From the cell containing the given text, extract its center point as (x, y) coordinate. 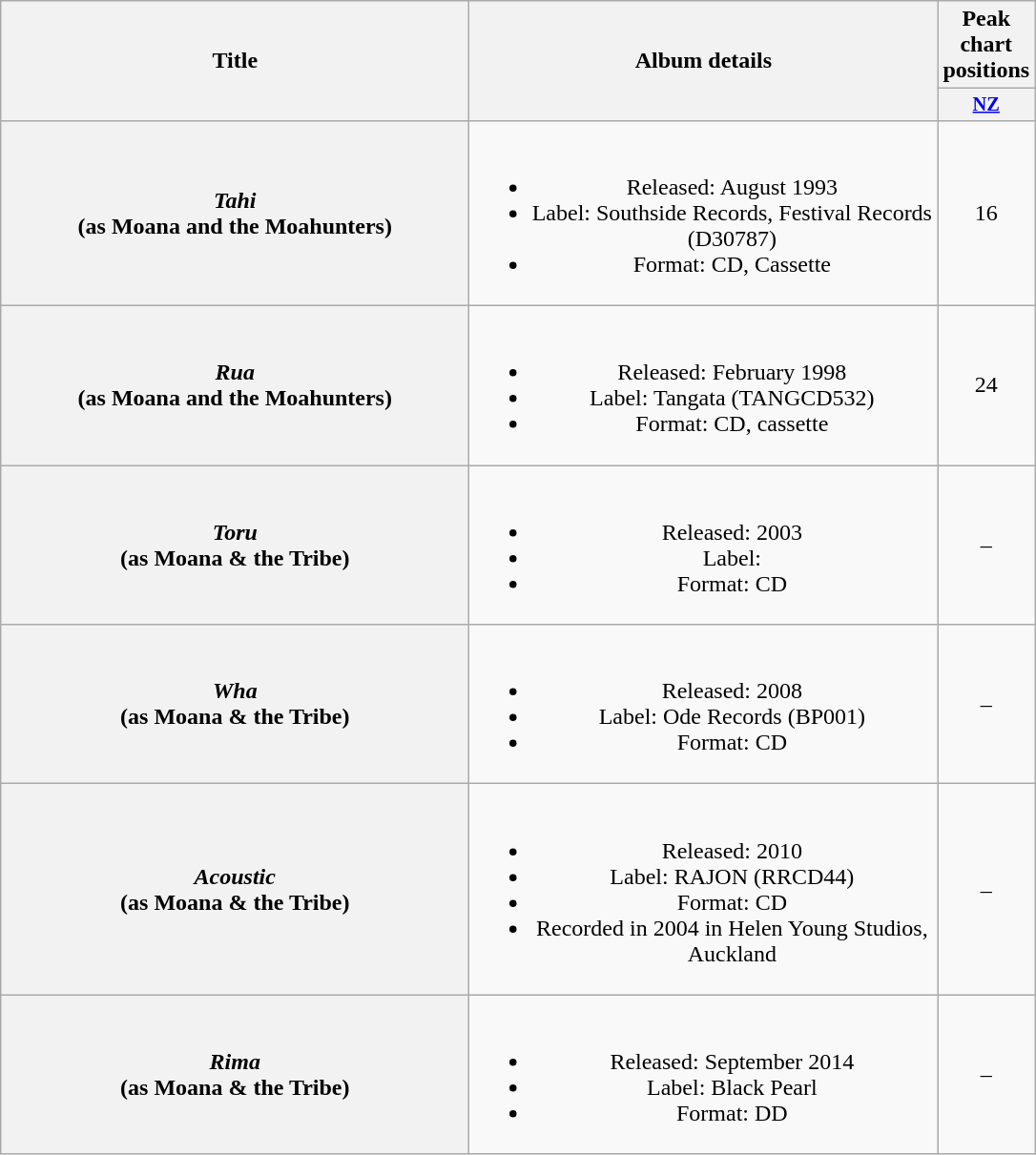
Released: 2010Label: RAJON (RRCD44)Format: CDRecorded in 2004 in Helen Young Studios, Auckland (704, 889)
NZ (986, 105)
Wha (as Moana & the Tribe) (235, 704)
Acoustic (as Moana & the Tribe) (235, 889)
Peak chartpositions (986, 45)
Released: 2003Label:Format: CD (704, 546)
Rua (as Moana and the Moahunters) (235, 385)
24 (986, 385)
Tahi (as Moana and the Moahunters) (235, 213)
Rima (as Moana & the Tribe) (235, 1074)
Released: 2008Label: Ode Records (BP001)Format: CD (704, 704)
Released: September 2014Label: Black PearlFormat: DD (704, 1074)
16 (986, 213)
Toru (as Moana & the Tribe) (235, 546)
Released: February 1998Label: Tangata (TANGCD532)Format: CD, cassette (704, 385)
Title (235, 61)
Released: August 1993Label: Southside Records, Festival Records (D30787)Format: CD, Cassette (704, 213)
Album details (704, 61)
